Capture the cell that displays the provided text and extract its (X, Y) central coordinate. 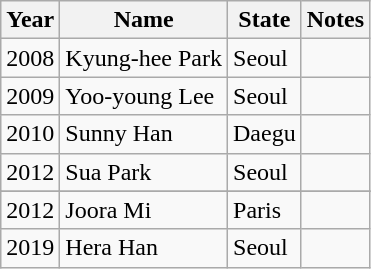
Daegu (265, 134)
Yoo-young Lee (144, 96)
Joora Mi (144, 210)
2010 (30, 134)
Name (144, 20)
2009 (30, 96)
2019 (30, 248)
Year (30, 20)
2008 (30, 58)
Kyung-hee Park (144, 58)
Sunny Han (144, 134)
Hera Han (144, 248)
Notes (335, 20)
Sua Park (144, 172)
State (265, 20)
Paris (265, 210)
